Find where the given text appears and provide that cell's center as (x, y) coordinate. 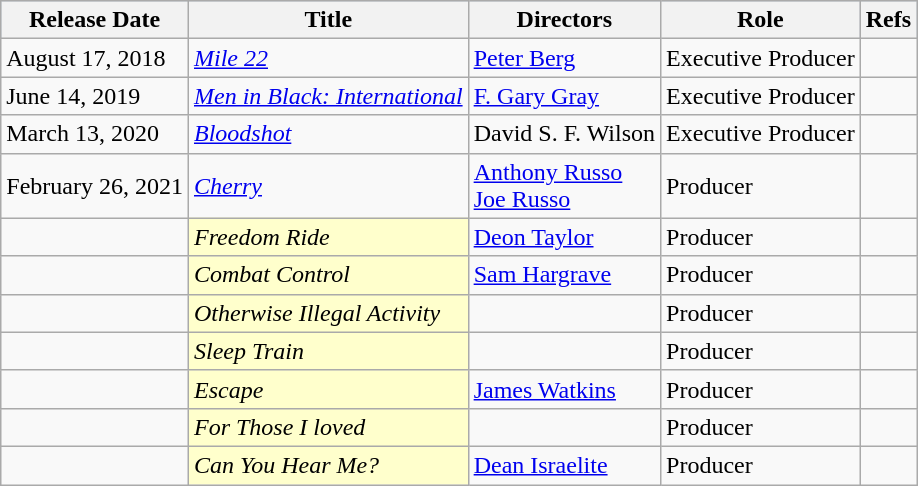
Refs (888, 20)
F. Gary Gray (564, 96)
James Watkins (564, 389)
Escape (328, 389)
For Those I loved (328, 427)
Anthony RussoJoe Russo (564, 186)
Release Date (95, 20)
March 13, 2020 (95, 134)
Combat Control (328, 275)
Sam Hargrave (564, 275)
Can You Hear Me? (328, 465)
Title (328, 20)
Deon Taylor (564, 237)
Men in Black: International (328, 96)
Mile 22 (328, 58)
Dean Israelite (564, 465)
Sleep Train (328, 351)
August 17, 2018 (95, 58)
Role (761, 20)
Peter Berg (564, 58)
David S. F. Wilson (564, 134)
Bloodshot (328, 134)
June 14, 2019 (95, 96)
Otherwise Illegal Activity (328, 313)
February 26, 2021 (95, 186)
Directors (564, 20)
Freedom Ride (328, 237)
Cherry (328, 186)
